Output the [X, Y] coordinate of the center of the cell containing the given text.  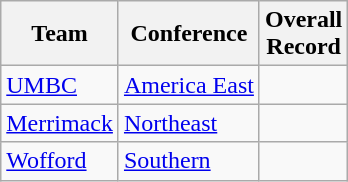
Southern [188, 161]
Wofford [60, 161]
America East [188, 85]
Conference [188, 34]
Merrimack [60, 123]
Northeast [188, 123]
Team [60, 34]
OverallRecord [303, 34]
UMBC [60, 85]
